Search for the cell housing the specified text and yield its (X, Y) center coordinate. 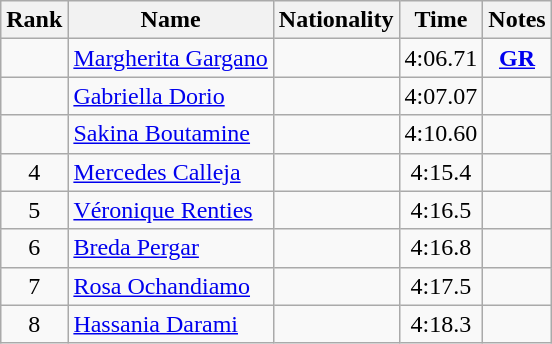
4:06.71 (441, 58)
Breda Pergar (170, 248)
4:18.3 (441, 324)
Nationality (336, 20)
7 (34, 286)
GR (517, 58)
Margherita Gargano (170, 58)
Rank (34, 20)
Mercedes Calleja (170, 172)
Véronique Renties (170, 210)
Sakina Boutamine (170, 134)
4 (34, 172)
Rosa Ochandiamo (170, 286)
8 (34, 324)
4:16.8 (441, 248)
4:17.5 (441, 286)
Notes (517, 20)
Time (441, 20)
6 (34, 248)
Hassania Darami (170, 324)
4:07.07 (441, 96)
Gabriella Dorio (170, 96)
Name (170, 20)
4:10.60 (441, 134)
4:15.4 (441, 172)
4:16.5 (441, 210)
5 (34, 210)
